Detect which cell encompasses the target text, then output its [X, Y] center coordinate. 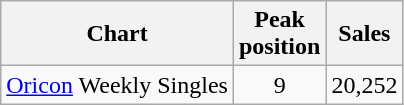
20,252 [364, 85]
9 [279, 85]
Oricon Weekly Singles [118, 85]
Chart [118, 34]
Peakposition [279, 34]
Sales [364, 34]
